For the text-containing cell, return its midpoint in [X, Y] coordinate format. 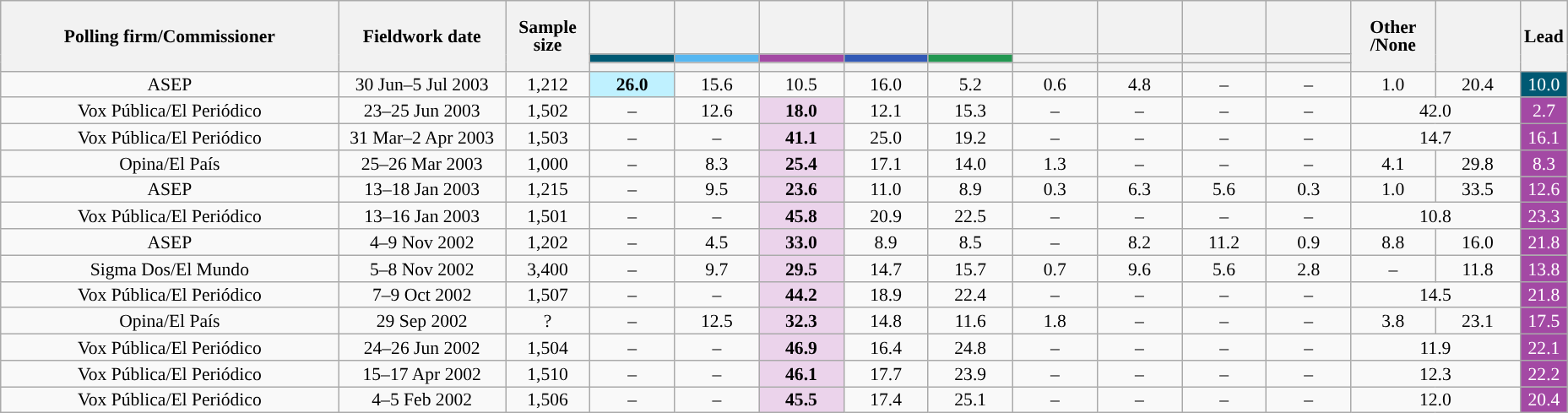
11.6 [970, 321]
0.9 [1309, 242]
11.0 [886, 189]
1,507 [547, 294]
4.1 [1393, 164]
1,510 [547, 373]
26.0 [632, 84]
45.5 [801, 400]
8.5 [970, 242]
14.0 [970, 164]
22.4 [970, 294]
1,202 [547, 242]
3,400 [547, 269]
? [547, 321]
0.7 [1055, 269]
13–18 Jan 2003 [422, 189]
2.7 [1544, 111]
9.5 [717, 189]
5.2 [970, 84]
29.8 [1478, 164]
16.4 [886, 348]
8.2 [1139, 242]
29 Sep 2002 [422, 321]
1,506 [547, 400]
6.3 [1139, 189]
4.8 [1139, 84]
1,212 [547, 84]
11.2 [1224, 242]
25.1 [970, 400]
33.5 [1478, 189]
22.1 [1544, 348]
17.1 [886, 164]
1.8 [1055, 321]
Other/None [1393, 35]
1,503 [547, 137]
41.1 [801, 137]
22.2 [1544, 373]
7–9 Oct 2002 [422, 294]
12.5 [717, 321]
4–5 Feb 2002 [422, 400]
15.3 [970, 111]
25–26 Mar 2003 [422, 164]
12.3 [1435, 373]
15.7 [970, 269]
10.5 [801, 84]
46.1 [801, 373]
10.8 [1435, 216]
24–26 Jun 2002 [422, 348]
17.4 [886, 400]
45.8 [801, 216]
33.0 [801, 242]
24.8 [970, 348]
Sample size [547, 35]
16.1 [1544, 137]
13–16 Jan 2003 [422, 216]
1,501 [547, 216]
42.0 [1435, 111]
11.9 [1435, 348]
12.1 [886, 111]
23.6 [801, 189]
23–25 Jun 2003 [422, 111]
32.3 [801, 321]
2.8 [1309, 269]
12.0 [1435, 400]
Polling firm/Commissioner [170, 35]
22.5 [970, 216]
1,215 [547, 189]
15.6 [717, 84]
5–8 Nov 2002 [422, 269]
18.9 [886, 294]
1.3 [1055, 164]
Fieldwork date [422, 35]
14.8 [886, 321]
23.3 [1544, 216]
20.9 [886, 216]
25.4 [801, 164]
1,504 [547, 348]
31 Mar–2 Apr 2003 [422, 137]
11.8 [1478, 269]
14.5 [1435, 294]
10.0 [1544, 84]
29.5 [801, 269]
1,000 [547, 164]
23.9 [970, 373]
17.5 [1544, 321]
46.9 [801, 348]
25.0 [886, 137]
4–9 Nov 2002 [422, 242]
23.1 [1478, 321]
8.8 [1393, 242]
13.8 [1544, 269]
44.2 [801, 294]
Sigma Dos/El Mundo [170, 269]
0.6 [1055, 84]
3.8 [1393, 321]
4.5 [717, 242]
15–17 Apr 2002 [422, 373]
17.7 [886, 373]
30 Jun–5 Jul 2003 [422, 84]
1,502 [547, 111]
9.6 [1139, 269]
19.2 [970, 137]
18.0 [801, 111]
Lead [1544, 35]
9.7 [717, 269]
